Pinpoint the cell where the given text exists, returning its (X, Y) midpoint coordinate. 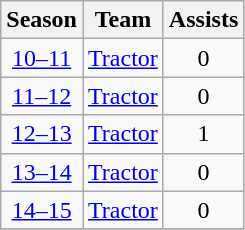
10–11 (42, 58)
1 (203, 134)
Assists (203, 20)
Season (42, 20)
13–14 (42, 172)
11–12 (42, 96)
12–13 (42, 134)
14–15 (42, 210)
Team (122, 20)
